Determine the [x, y] coordinate at the center of the cell enclosing the given text.  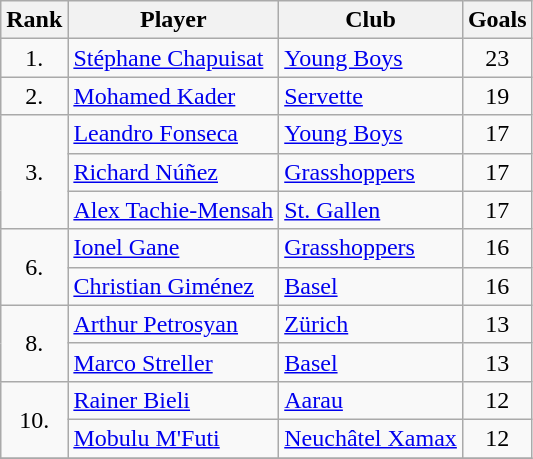
10. [34, 419]
Mohamed Kader [174, 96]
Leandro Fonseca [174, 134]
Rank [34, 20]
1. [34, 58]
Rainer Bieli [174, 400]
Richard Núñez [174, 172]
Zürich [371, 324]
23 [497, 58]
Neuchâtel Xamax [371, 438]
Alex Tachie-Mensah [174, 210]
Arthur Petrosyan [174, 324]
3. [34, 172]
Goals [497, 20]
Aarau [371, 400]
Marco Streller [174, 362]
Christian Giménez [174, 286]
Stéphane Chapuisat [174, 58]
Player [174, 20]
St. Gallen [371, 210]
2. [34, 96]
Mobulu M'Futi [174, 438]
Club [371, 20]
8. [34, 343]
6. [34, 267]
Servette [371, 96]
Ionel Gane [174, 248]
19 [497, 96]
